Capture the cell that displays the provided text and extract its [x, y] central coordinate. 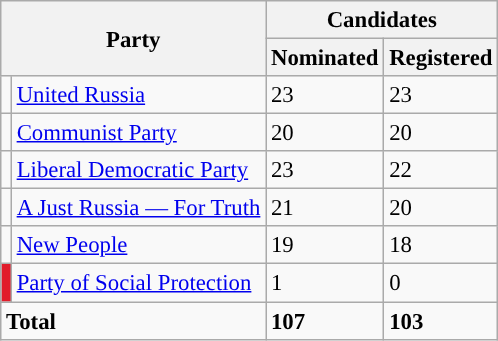
Communist Party [138, 133]
Total [134, 321]
107 [325, 321]
Nominated [325, 58]
21 [325, 208]
Liberal Democratic Party [138, 170]
103 [441, 321]
18 [441, 245]
22 [441, 170]
United Russia [138, 95]
Party of Social Protection [138, 283]
A Just Russia — For Truth [138, 208]
Registered [441, 58]
19 [325, 245]
0 [441, 283]
Party [134, 38]
Candidates [382, 20]
1 [325, 283]
New People [138, 245]
